Find where the given text appears and provide that cell's center as [X, Y] coordinate. 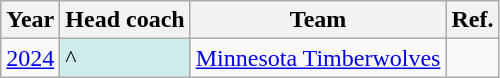
^ [125, 58]
Ref. [472, 20]
Minnesota Timberwolves [318, 58]
2024 [30, 58]
Head coach [125, 20]
Year [30, 20]
Team [318, 20]
